Identify which cell holds the provided text, then report its [x, y] central coordinate. 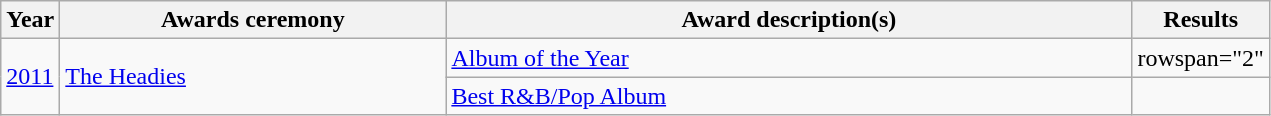
The Headies [253, 77]
Year [30, 20]
2011 [30, 77]
rowspan="2" [1201, 58]
Results [1201, 20]
Award description(s) [789, 20]
Album of the Year [789, 58]
Best R&B/Pop Album [789, 96]
Awards ceremony [253, 20]
